Search for the cell housing the specified text and yield its (X, Y) center coordinate. 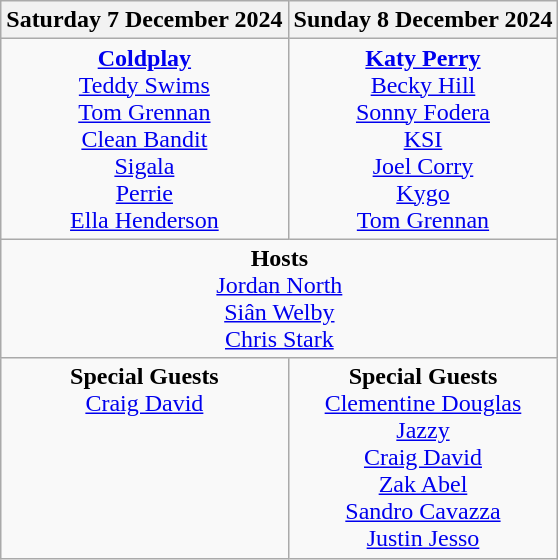
ColdplayTeddy SwimsTom GrennanClean BanditSigalaPerrieElla Henderson (144, 139)
Katy PerryBecky HillSonny FoderaKSIJoel CorryKygoTom Grennan (423, 139)
HostsJordan NorthSiân WelbyChris Stark (280, 298)
Special GuestsClementine DouglasJazzyCraig David Zak AbelSandro CavazzaJustin Jesso (423, 458)
Sunday 8 December 2024 (423, 20)
Special GuestsCraig David (144, 458)
Saturday 7 December 2024 (144, 20)
